Identify which cell holds the provided text, then report its [X, Y] central coordinate. 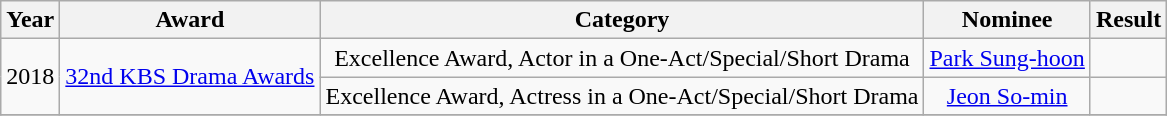
Category [622, 20]
Award [190, 20]
2018 [30, 77]
32nd KBS Drama Awards [190, 77]
Result [1128, 20]
Excellence Award, Actress in a One-Act/Special/Short Drama [622, 96]
Excellence Award, Actor in a One-Act/Special/Short Drama [622, 58]
Jeon So-min [1007, 96]
Year [30, 20]
Park Sung-hoon [1007, 58]
Nominee [1007, 20]
